Search for the cell housing the specified text and yield its (X, Y) center coordinate. 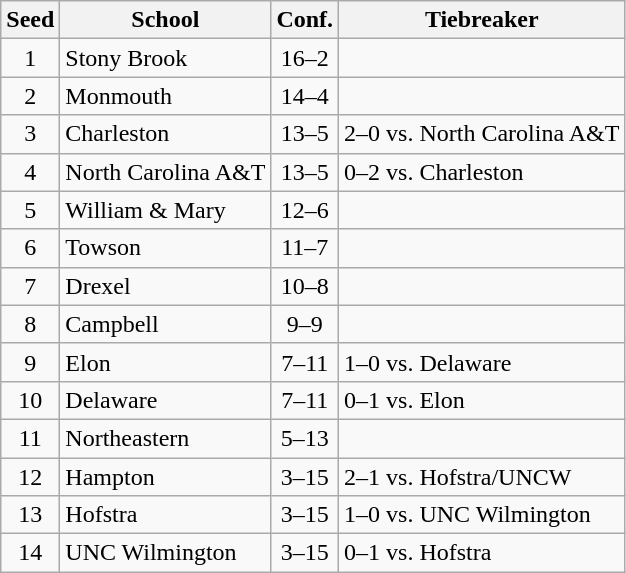
North Carolina A&T (166, 172)
3 (30, 134)
5–13 (305, 438)
Northeastern (166, 438)
9 (30, 362)
Drexel (166, 286)
Campbell (166, 324)
Delaware (166, 400)
1–0 vs. UNC Wilmington (482, 515)
11–7 (305, 248)
2–1 vs. Hofstra/UNCW (482, 477)
William & Mary (166, 210)
Charleston (166, 134)
Hofstra (166, 515)
11 (30, 438)
2–0 vs. North Carolina A&T (482, 134)
UNC Wilmington (166, 553)
1 (30, 58)
10 (30, 400)
Hampton (166, 477)
7 (30, 286)
4 (30, 172)
Monmouth (166, 96)
Elon (166, 362)
9–9 (305, 324)
0–1 vs. Hofstra (482, 553)
12–6 (305, 210)
School (166, 20)
10–8 (305, 286)
13 (30, 515)
Conf. (305, 20)
14–4 (305, 96)
0–2 vs. Charleston (482, 172)
2 (30, 96)
0–1 vs. Elon (482, 400)
6 (30, 248)
Tiebreaker (482, 20)
12 (30, 477)
1–0 vs. Delaware (482, 362)
Stony Brook (166, 58)
Towson (166, 248)
Seed (30, 20)
14 (30, 553)
5 (30, 210)
8 (30, 324)
16–2 (305, 58)
